Search for the cell housing the specified text and yield its (x, y) center coordinate. 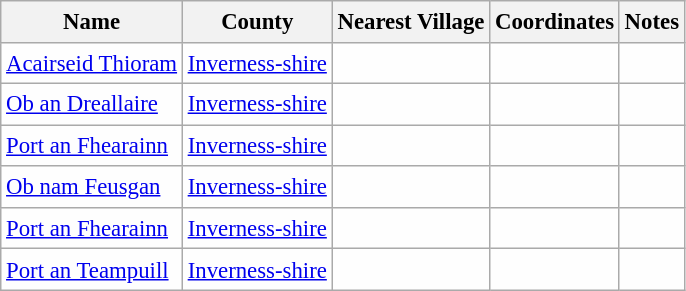
Ob nam Feusgan (92, 186)
Nearest Village (411, 22)
Name (92, 22)
Coordinates (555, 22)
County (257, 22)
Notes (652, 22)
Acairseid Thioram (92, 62)
Port an Teampuill (92, 270)
Ob an Dreallaire (92, 104)
